Scan for the cell matching the given text and deliver its (x, y) coordinate at center. 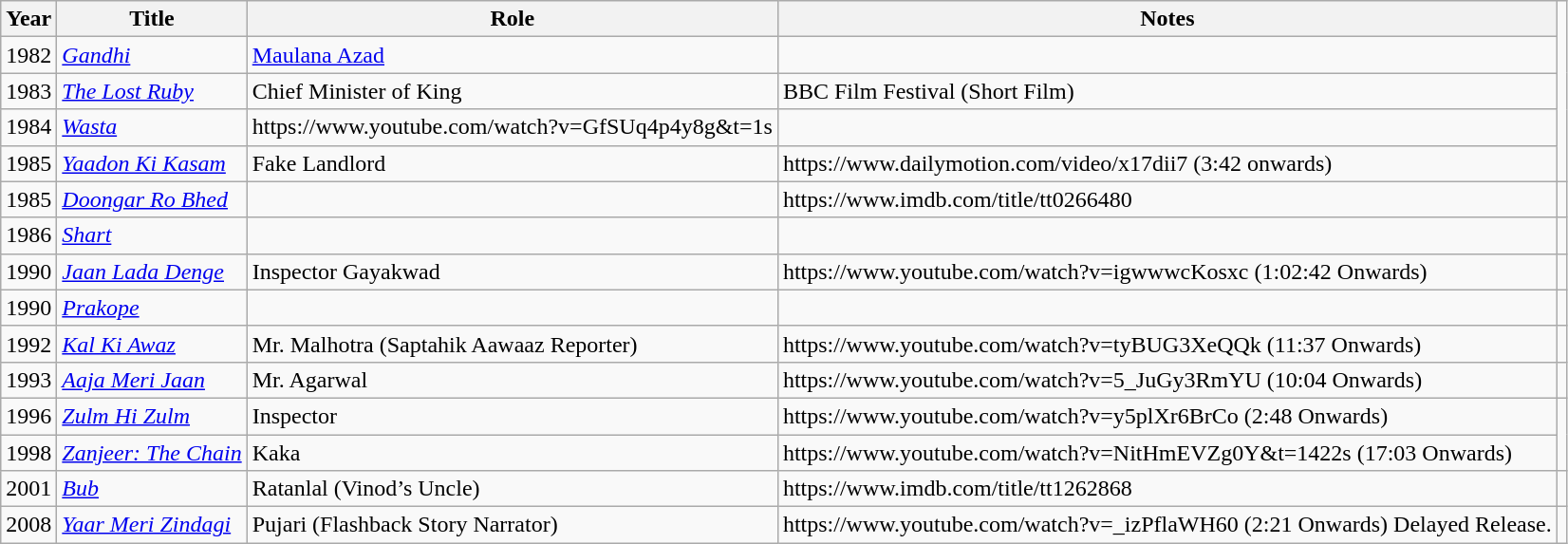
https://www.dailymotion.com/video/x17dii7 (3:42 onwards) (1167, 163)
Wasta (152, 127)
Zulm Hi Zulm (152, 416)
Notes (1167, 19)
Yaar Meri Zindagi (152, 525)
Gandhi (152, 55)
1982 (28, 55)
1996 (28, 416)
Fake Landlord (513, 163)
Maulana Azad (513, 55)
2008 (28, 525)
Shart (152, 235)
Inspector (513, 416)
Doongar Ro Bhed (152, 199)
Chief Minister of King (513, 91)
Role (513, 19)
Inspector Gayakwad (513, 272)
https://www.youtube.com/watch?v=5_JuGy3RmYU (10:04 Onwards) (1167, 380)
https://www.youtube.com/watch?v=y5plXr6BrCo (2:48 Onwards) (1167, 416)
Bub (152, 489)
BBC Film Festival (Short Film) (1167, 91)
Zanjeer: The Chain (152, 453)
https://www.youtube.com/watch?v=igwwwcKosxc (1:02:42 Onwards) (1167, 272)
1993 (28, 380)
1998 (28, 453)
https://www.imdb.com/title/tt1262868 (1167, 489)
Pujari (Flashback Story Narrator) (513, 525)
https://www.youtube.com/watch?v=tyBUG3XeQQk (11:37 Onwards) (1167, 344)
2001 (28, 489)
The Lost Ruby (152, 91)
Ratanlal (Vinod’s Uncle) (513, 489)
https://www.imdb.com/title/tt0266480 (1167, 199)
Title (152, 19)
1992 (28, 344)
1983 (28, 91)
Kaka (513, 453)
1986 (28, 235)
Kal Ki Awaz (152, 344)
https://www.youtube.com/watch?v=GfSUq4p4y8g&t=1s (513, 127)
1984 (28, 127)
https://www.youtube.com/watch?v=NitHmEVZg0Y&t=1422s (17:03 Onwards) (1167, 453)
https://www.youtube.com/watch?v=_izPflaWH60 (2:21 Onwards) Delayed Release. (1167, 525)
Year (28, 19)
Aaja Meri Jaan (152, 380)
Yaadon Ki Kasam (152, 163)
Jaan Lada Denge (152, 272)
Mr. Malhotra (Saptahik Aawaaz Reporter) (513, 344)
Mr. Agarwal (513, 380)
Prakope (152, 308)
